Provide the (X, Y) coordinate of the cell's center where the given text is located.  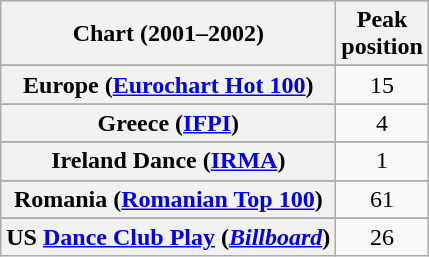
Ireland Dance (IRMA) (168, 161)
4 (382, 123)
15 (382, 85)
Europe (Eurochart Hot 100) (168, 85)
Greece (IFPI) (168, 123)
Chart (2001–2002) (168, 34)
26 (382, 237)
61 (382, 199)
Romania (Romanian Top 100) (168, 199)
Peakposition (382, 34)
1 (382, 161)
US Dance Club Play (Billboard) (168, 237)
